Capture the cell that displays the provided text and extract its [x, y] central coordinate. 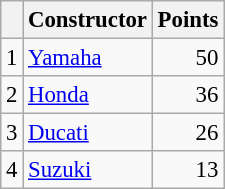
Honda [88, 95]
2 [12, 95]
Points [188, 20]
3 [12, 133]
Constructor [88, 20]
13 [188, 170]
Ducati [88, 133]
36 [188, 95]
Yamaha [88, 58]
Suzuki [88, 170]
1 [12, 58]
50 [188, 58]
4 [12, 170]
26 [188, 133]
